Find where the given text appears and provide that cell's center as (X, Y) coordinate. 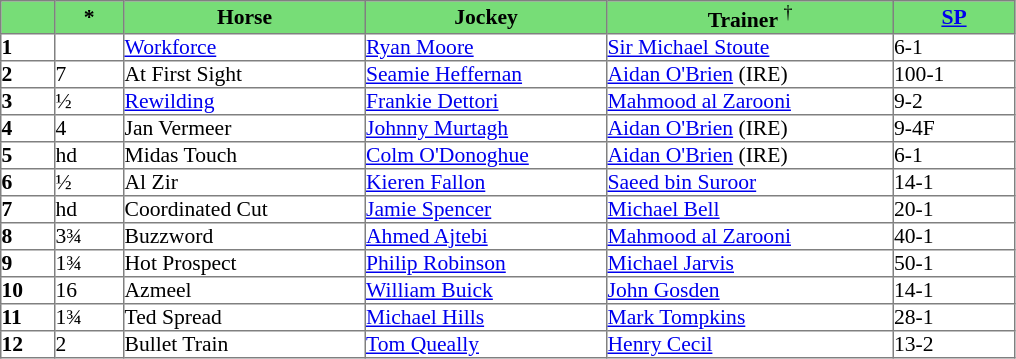
9-2 (954, 100)
Michael Bell (750, 208)
Ryan Moore (486, 46)
Jamie Spencer (486, 208)
SP (954, 18)
Johnny Murtagh (486, 128)
13-2 (954, 344)
Tom Queally (486, 344)
Frankie Dettori (486, 100)
11 (28, 316)
10 (28, 290)
20-1 (954, 208)
Jan Vermeer (245, 128)
At First Sight (245, 74)
John Gosden (750, 290)
Al Zir (245, 182)
28-1 (954, 316)
Henry Cecil (750, 344)
16 (90, 290)
Buzzword (245, 236)
Trainer † (750, 18)
Horse (245, 18)
Michael Jarvis (750, 262)
Colm O'Donoghue (486, 154)
Workforce (245, 46)
50-1 (954, 262)
Coordinated Cut (245, 208)
12 (28, 344)
3 (28, 100)
Jockey (486, 18)
William Buick (486, 290)
Ted Spread (245, 316)
6 (28, 182)
Rewilding (245, 100)
* (90, 18)
40-1 (954, 236)
Hot Prospect (245, 262)
5 (28, 154)
Michael Hills (486, 316)
1 (28, 46)
Azmeel (245, 290)
9 (28, 262)
8 (28, 236)
Saeed bin Suroor (750, 182)
9-4F (954, 128)
Midas Touch (245, 154)
Philip Robinson (486, 262)
Seamie Heffernan (486, 74)
Kieren Fallon (486, 182)
Mark Tompkins (750, 316)
3¾ (90, 236)
Sir Michael Stoute (750, 46)
Bullet Train (245, 344)
Ahmed Ajtebi (486, 236)
100-1 (954, 74)
